Extract the (x, y) coordinate from the center of the cell holding the provided text.  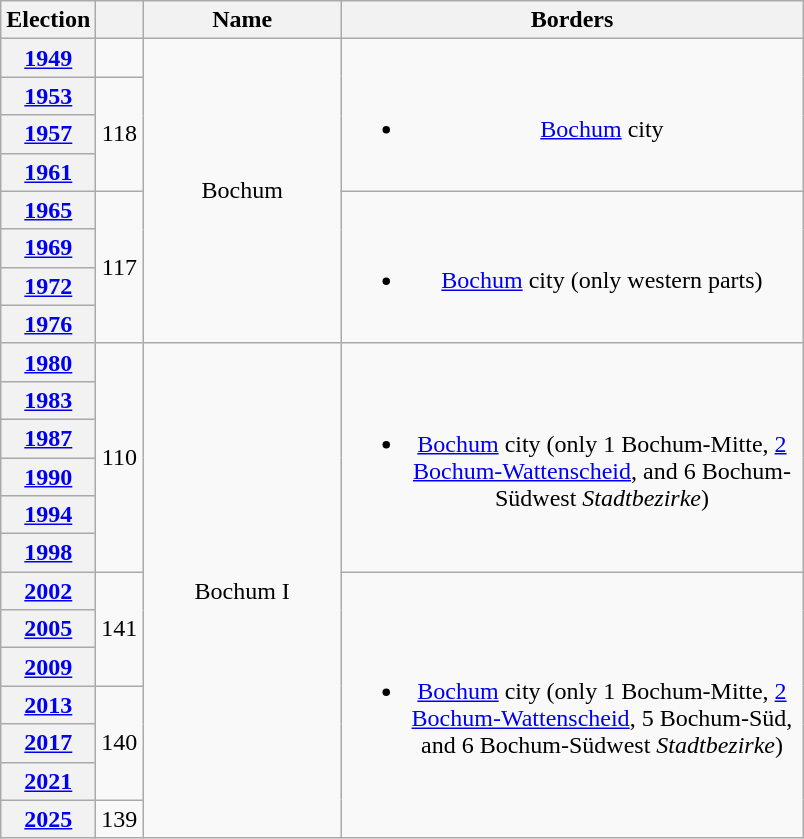
110 (120, 457)
1994 (48, 515)
Election (48, 20)
118 (120, 134)
Bochum city (only 1 Bochum-Mitte, 2 Bochum-Wattenscheid, and 6 Bochum-Südwest Stadtbezirke) (572, 457)
Bochum city (only western parts) (572, 267)
Bochum I (242, 590)
1998 (48, 553)
1983 (48, 400)
Borders (572, 20)
1969 (48, 248)
Name (242, 20)
2009 (48, 667)
2005 (48, 629)
2002 (48, 591)
117 (120, 267)
2017 (48, 743)
1961 (48, 172)
1976 (48, 324)
Bochum city (572, 115)
2021 (48, 781)
Bochum city (only 1 Bochum-Mitte, 2 Bochum-Wattenscheid, 5 Bochum-Süd, and 6 Bochum-Südwest Stadtbezirke) (572, 705)
Bochum (242, 191)
1949 (48, 58)
1957 (48, 134)
139 (120, 819)
1980 (48, 362)
1990 (48, 477)
1965 (48, 210)
1987 (48, 438)
1972 (48, 286)
140 (120, 743)
2025 (48, 819)
2013 (48, 705)
141 (120, 629)
1953 (48, 96)
